Output the [X, Y] coordinate of the center of the cell containing the given text.  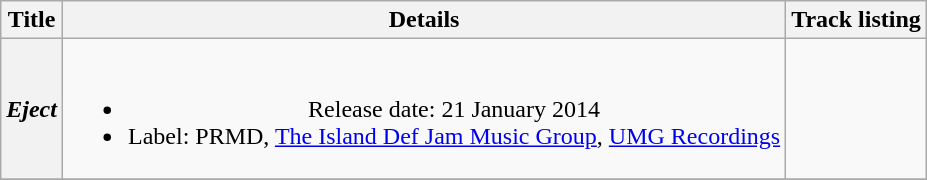
Release date: 21 January 2014Label: PRMD, The Island Def Jam Music Group, UMG Recordings [424, 109]
Details [424, 20]
Eject [32, 109]
Track listing [856, 20]
Title [32, 20]
